Locate the cell with the specified text and output its (x, y) center coordinate. 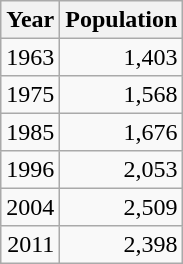
1996 (30, 170)
2,398 (122, 244)
Population (122, 20)
2011 (30, 244)
1985 (30, 132)
2004 (30, 206)
1,676 (122, 132)
1,403 (122, 56)
Year (30, 20)
2,509 (122, 206)
1,568 (122, 94)
1963 (30, 56)
2,053 (122, 170)
1975 (30, 94)
